Determine the (x, y) coordinate at the center of the cell enclosing the given text.  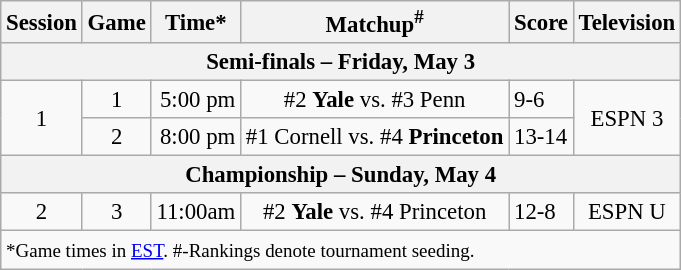
#2 Yale vs. #4 Princeton (375, 213)
5:00 pm (196, 100)
13-14 (542, 137)
Matchup# (375, 22)
Game (116, 22)
ESPN 3 (626, 118)
Television (626, 22)
Time* (196, 22)
3 (116, 213)
#2 Yale vs. #3 Penn (375, 100)
#1 Cornell vs. #4 Princeton (375, 137)
9-6 (542, 100)
11:00am (196, 213)
8:00 pm (196, 137)
Championship – Sunday, May 4 (341, 175)
ESPN U (626, 213)
*Game times in EST. #-Rankings denote tournament seeding. (341, 250)
12-8 (542, 213)
Score (542, 22)
Session (42, 22)
Semi-finals – Friday, May 3 (341, 62)
